Output the [X, Y] coordinate of the center of the cell containing the given text.  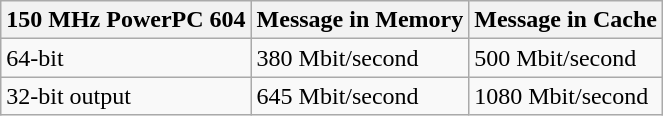
32-bit output [126, 96]
Message in Memory [360, 20]
1080 Mbit/second [566, 96]
645 Mbit/second [360, 96]
Message in Cache [566, 20]
64-bit [126, 58]
380 Mbit/second [360, 58]
150 MHz PowerPC 604 [126, 20]
500 Mbit/second [566, 58]
